Return the [X, Y] coordinate for the center point of the cell that contains the specified text.  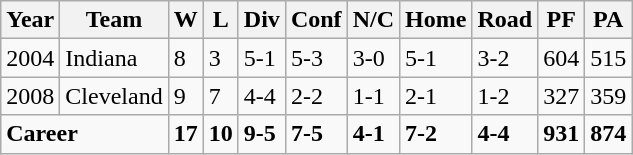
Year [30, 20]
4-1 [373, 134]
17 [186, 134]
9-5 [262, 134]
7-2 [436, 134]
W [186, 20]
PF [562, 20]
9 [186, 96]
7-5 [316, 134]
327 [562, 96]
931 [562, 134]
Home [436, 20]
Cleveland [114, 96]
2-2 [316, 96]
Career [84, 134]
604 [562, 58]
2-1 [436, 96]
2008 [30, 96]
3-0 [373, 58]
N/C [373, 20]
8 [186, 58]
L [220, 20]
1-2 [505, 96]
515 [608, 58]
Team [114, 20]
5-3 [316, 58]
359 [608, 96]
2004 [30, 58]
Conf [316, 20]
PA [608, 20]
3 [220, 58]
Indiana [114, 58]
10 [220, 134]
1-1 [373, 96]
874 [608, 134]
Div [262, 20]
7 [220, 96]
3-2 [505, 58]
Road [505, 20]
